Determine the (x, y) coordinate at the center of the cell enclosing the given text.  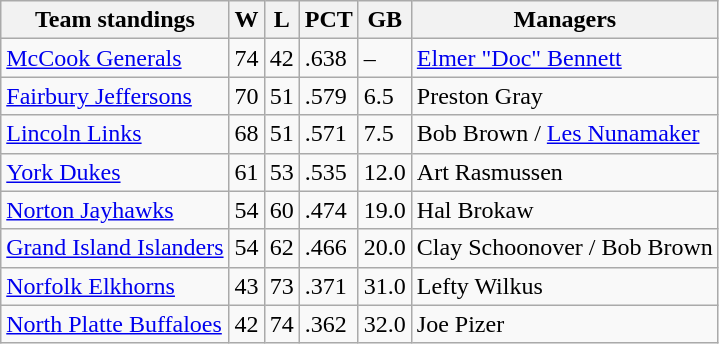
73 (282, 286)
19.0 (384, 210)
Fairbury Jeffersons (115, 96)
68 (246, 134)
31.0 (384, 286)
53 (282, 172)
York Dukes (115, 172)
20.0 (384, 248)
70 (246, 96)
.571 (328, 134)
Preston Gray (564, 96)
43 (246, 286)
PCT (328, 20)
6.5 (384, 96)
Norfolk Elkhorns (115, 286)
62 (282, 248)
.579 (328, 96)
Lefty Wilkus (564, 286)
.474 (328, 210)
Joe Pizer (564, 324)
Managers (564, 20)
Hal Brokaw (564, 210)
12.0 (384, 172)
– (384, 58)
61 (246, 172)
Team standings (115, 20)
Art Rasmussen (564, 172)
.362 (328, 324)
60 (282, 210)
.535 (328, 172)
.466 (328, 248)
Bob Brown / Les Nunamaker (564, 134)
GB (384, 20)
Grand Island Islanders (115, 248)
L (282, 20)
Lincoln Links (115, 134)
Clay Schoonover / Bob Brown (564, 248)
North Platte Buffaloes (115, 324)
McCook Generals (115, 58)
W (246, 20)
7.5 (384, 134)
Elmer "Doc" Bennett (564, 58)
.638 (328, 58)
.371 (328, 286)
Norton Jayhawks (115, 210)
32.0 (384, 324)
